Identify which cell holds the provided text, then report its [X, Y] central coordinate. 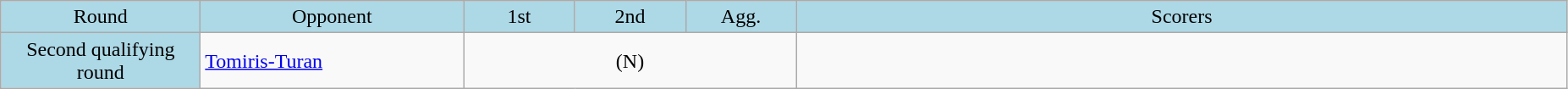
Agg. [741, 17]
Scorers [1181, 17]
1st [520, 17]
Round [101, 17]
Second qualifying round [101, 61]
2nd [630, 17]
Tomiris-Turan [332, 61]
(N) [630, 61]
Opponent [332, 17]
